From the cell containing the given text, extract its center point as (x, y) coordinate. 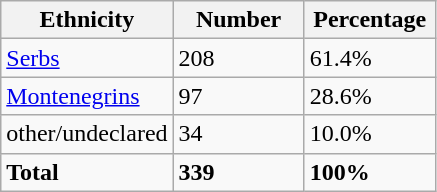
28.6% (370, 96)
339 (238, 172)
100% (370, 172)
34 (238, 134)
208 (238, 58)
other/undeclared (87, 134)
Number (238, 20)
Serbs (87, 58)
61.4% (370, 58)
10.0% (370, 134)
Percentage (370, 20)
97 (238, 96)
Montenegrins (87, 96)
Ethnicity (87, 20)
Total (87, 172)
